Identify which cell holds the provided text, then report its [X, Y] central coordinate. 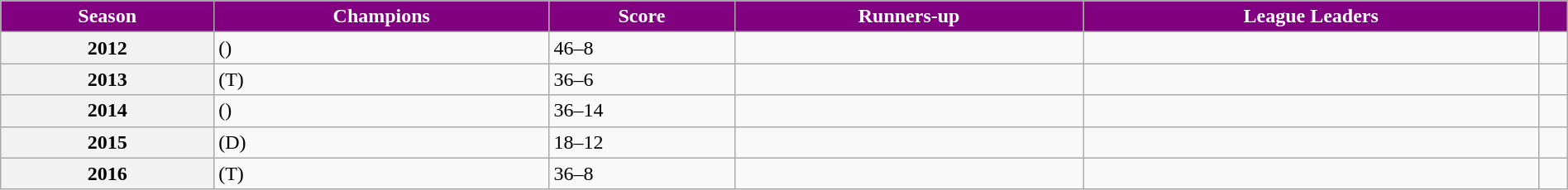
Runners-up [909, 17]
(D) [382, 142]
2016 [108, 173]
League Leaders [1311, 17]
2014 [108, 111]
36–8 [642, 173]
Champions [382, 17]
2015 [108, 142]
2012 [108, 48]
36–6 [642, 79]
18–12 [642, 142]
46–8 [642, 48]
Score [642, 17]
36–14 [642, 111]
Season [108, 17]
2013 [108, 79]
